Search for the cell housing the specified text and yield its [X, Y] center coordinate. 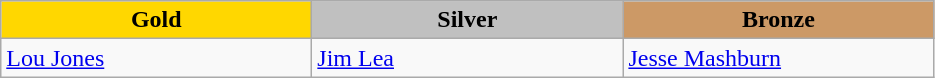
Lou Jones [156, 58]
Jim Lea [468, 58]
Jesse Mashburn [778, 58]
Silver [468, 20]
Bronze [778, 20]
Gold [156, 20]
